Capture the cell that displays the provided text and extract its (X, Y) central coordinate. 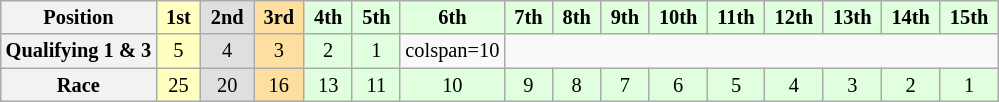
11 (376, 85)
7 (625, 85)
2nd (228, 17)
9th (625, 17)
10 (452, 85)
8th (577, 17)
8 (577, 85)
13th (852, 17)
3rd (279, 17)
11th (736, 17)
10th (678, 17)
12th (794, 17)
6 (678, 85)
Race (78, 85)
5th (376, 17)
16 (279, 85)
20 (228, 85)
9 (528, 85)
6th (452, 17)
4th (328, 17)
7th (528, 17)
15th (969, 17)
13 (328, 85)
colspan=10 (452, 51)
Position (78, 17)
14th (910, 17)
Qualifying 1 & 3 (78, 51)
25 (178, 85)
1st (178, 17)
